Find where the given text appears and provide that cell's center as (x, y) coordinate. 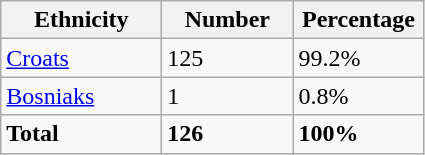
Percentage (358, 20)
Total (82, 134)
Ethnicity (82, 20)
Number (228, 20)
99.2% (358, 58)
126 (228, 134)
Bosniaks (82, 96)
0.8% (358, 96)
100% (358, 134)
1 (228, 96)
125 (228, 58)
Croats (82, 58)
